Return [X, Y] of the center of cell containing provided text 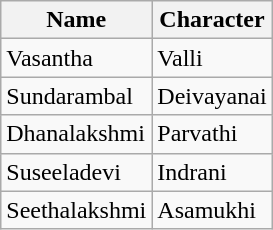
Asamukhi [212, 210]
Parvathi [212, 134]
Dhanalakshmi [76, 134]
Character [212, 20]
Sundarambal [76, 96]
Seethalakshmi [76, 210]
Valli [212, 58]
Deivayanai [212, 96]
Suseeladevi [76, 172]
Vasantha [76, 58]
Name [76, 20]
Indrani [212, 172]
